Return [x, y] of the center of cell containing provided text 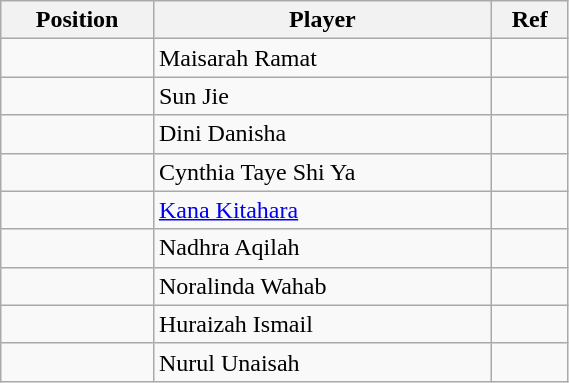
Huraizah Ismail [322, 324]
Player [322, 20]
Maisarah Ramat [322, 58]
Cynthia Taye Shi Ya [322, 172]
Sun Jie [322, 96]
Ref [530, 20]
Noralinda Wahab [322, 286]
Nadhra Aqilah [322, 248]
Kana Kitahara [322, 210]
Dini Danisha [322, 134]
Position [78, 20]
Nurul Unaisah [322, 362]
